Detect which cell encompasses the target text, then output its (x, y) center coordinate. 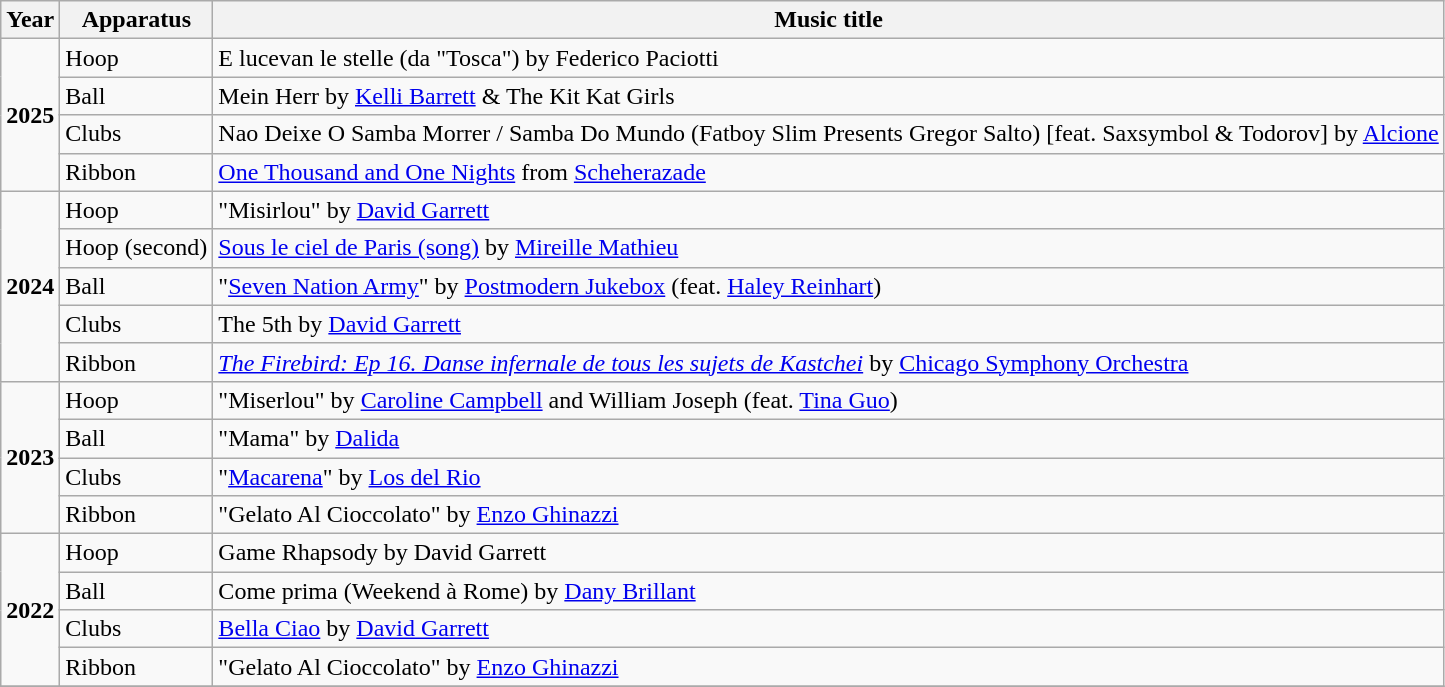
2022 (30, 610)
Game Rhapsody by David Garrett (828, 553)
"Seven Nation Army" by Postmodern Jukebox (feat. Haley Reinhart) (828, 286)
Mein Herr by Kelli Barrett & The Kit Kat Girls (828, 96)
2024 (30, 286)
The 5th by David Garrett (828, 324)
"Misirlou" by David Garrett (828, 210)
Year (30, 20)
E lucevan le stelle (da "Tosca") by Federico Paciotti (828, 58)
One Thousand and One Nights from Scheherazade (828, 172)
2023 (30, 457)
Bella Ciao by David Garrett (828, 629)
Apparatus (136, 20)
Come prima (Weekend à Rome) by Dany Brillant (828, 591)
Music title (828, 20)
2025 (30, 115)
"Macarena" by Los del Rio (828, 477)
Hoop (second) (136, 248)
The Firebird: Ep 16. Danse infernale de tous les sujets de Kastchei by Chicago Symphony Orchestra (828, 362)
"Mama" by Dalida (828, 438)
Sous le ciel de Paris (song) by Mireille Mathieu (828, 248)
"Miserlou" by Caroline Campbell and William Joseph (feat. Tina Guo) (828, 400)
Nao Deixe O Samba Morrer / Samba Do Mundo (Fatboy Slim Presents Gregor Salto) [feat. Saxsymbol & Todorov] by Alcione (828, 134)
